Detect which cell encompasses the target text, then output its [x, y] center coordinate. 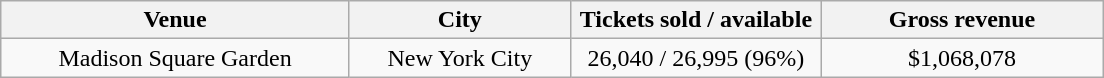
26,040 / 26,995 (96%) [696, 58]
$1,068,078 [962, 58]
Gross revenue [962, 20]
Tickets sold / available [696, 20]
Madison Square Garden [176, 58]
New York City [460, 58]
Venue [176, 20]
City [460, 20]
